For the text-containing cell, return its midpoint in (X, Y) coordinate format. 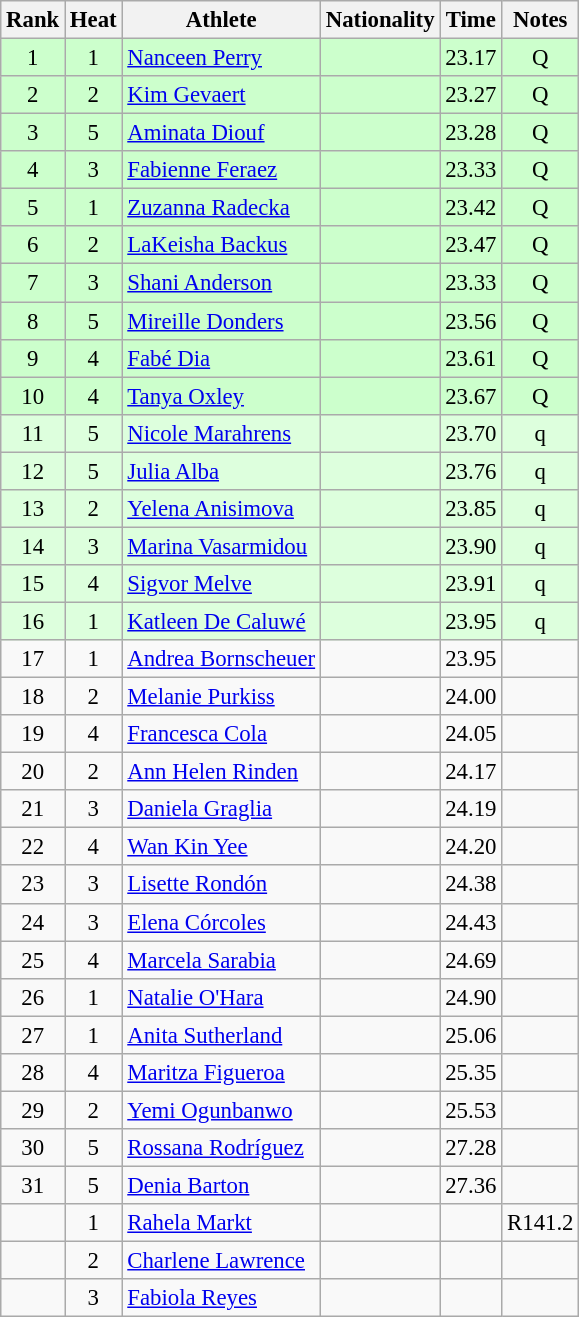
Athlete (221, 20)
Tanya Oxley (221, 396)
Time (471, 20)
9 (33, 358)
24.19 (471, 809)
24.20 (471, 847)
Marina Vasarmidou (221, 546)
Maritza Figueroa (221, 1073)
Denia Barton (221, 1185)
24.05 (471, 734)
Aminata Diouf (221, 133)
26 (33, 997)
30 (33, 1148)
12 (33, 471)
23.28 (471, 133)
25.06 (471, 1035)
Nicole Marahrens (221, 433)
Yelena Anisimova (221, 509)
Kim Gevaert (221, 95)
Nanceen Perry (221, 58)
10 (33, 396)
25 (33, 960)
LaKeisha Backus (221, 245)
24.43 (471, 922)
24.00 (471, 697)
Daniela Graglia (221, 809)
23.70 (471, 433)
7 (33, 283)
25.53 (471, 1110)
Ann Helen Rinden (221, 772)
Fabé Dia (221, 358)
23.67 (471, 396)
Zuzanna Radecka (221, 208)
23.47 (471, 245)
Marcela Sarabia (221, 960)
15 (33, 584)
28 (33, 1073)
Melanie Purkiss (221, 697)
Fabienne Feraez (221, 170)
Fabiola Reyes (221, 1298)
24.17 (471, 772)
Notes (540, 20)
Lisette Rondón (221, 885)
23.17 (471, 58)
31 (33, 1185)
Charlene Lawrence (221, 1261)
Rahela Markt (221, 1223)
Rank (33, 20)
Natalie O'Hara (221, 997)
23 (33, 885)
Elena Córcoles (221, 922)
Mireille Donders (221, 321)
23.61 (471, 358)
23.42 (471, 208)
23.27 (471, 95)
27.36 (471, 1185)
23.91 (471, 584)
13 (33, 509)
21 (33, 809)
24 (33, 922)
29 (33, 1110)
25.35 (471, 1073)
17 (33, 659)
14 (33, 546)
23.56 (471, 321)
Andrea Bornscheuer (221, 659)
23.90 (471, 546)
Wan Kin Yee (221, 847)
Nationality (380, 20)
22 (33, 847)
Katleen De Caluwé (221, 621)
11 (33, 433)
Rossana Rodríguez (221, 1148)
18 (33, 697)
R141.2 (540, 1223)
24.90 (471, 997)
27 (33, 1035)
8 (33, 321)
Yemi Ogunbanwo (221, 1110)
Heat (94, 20)
Francesca Cola (221, 734)
24.38 (471, 885)
Julia Alba (221, 471)
19 (33, 734)
24.69 (471, 960)
Anita Sutherland (221, 1035)
23.85 (471, 509)
23.76 (471, 471)
Sigvor Melve (221, 584)
6 (33, 245)
27.28 (471, 1148)
16 (33, 621)
20 (33, 772)
Shani Anderson (221, 283)
